Determine the [x, y] coordinate at the center of the cell enclosing the given text.  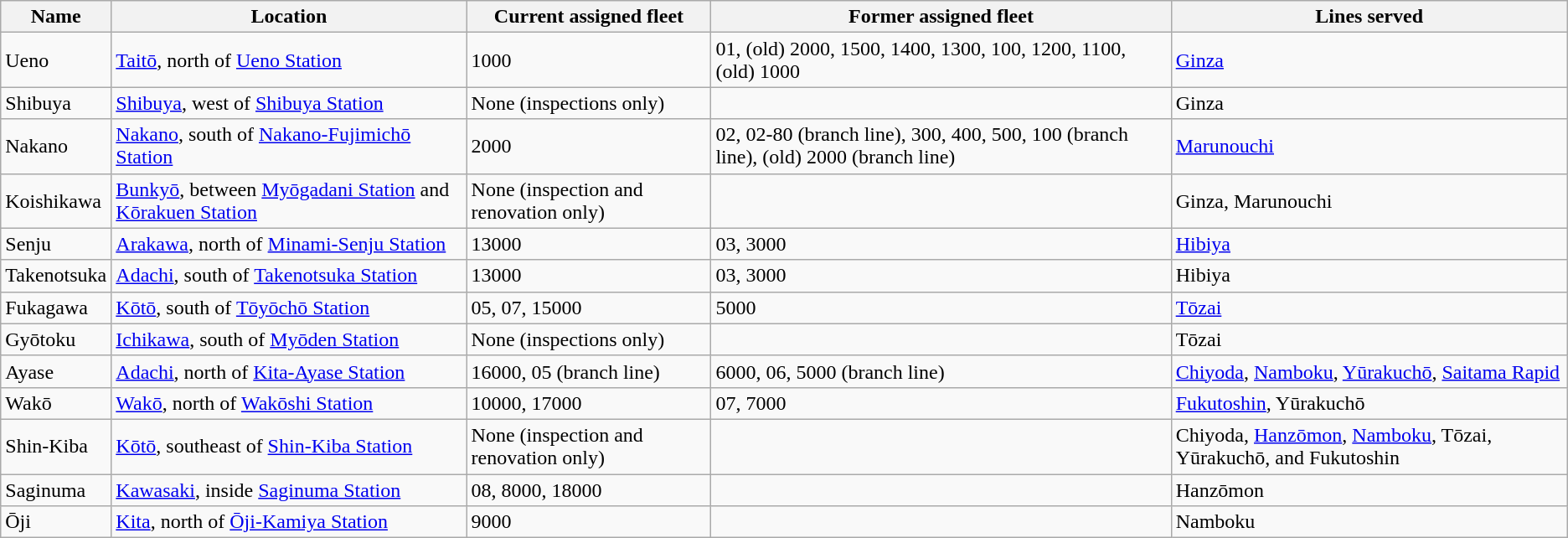
Taitō, north of Ueno Station [289, 60]
Ōji [56, 522]
Fukutoshin, Yūrakuchō [1369, 403]
Nakano [56, 146]
Shin-Kiba [56, 446]
16000, 05 (branch line) [589, 371]
Chiyoda, Namboku, Yūrakuchō, Saitama Rapid [1369, 371]
Wakō, north of Wakōshi Station [289, 403]
Kita, north of Ōji-Kamiya Station [289, 522]
Fukagawa [56, 308]
Name [56, 17]
10000, 17000 [589, 403]
9000 [589, 522]
Gyōtoku [56, 339]
Takenotsuka [56, 276]
05, 07, 15000 [589, 308]
08, 8000, 18000 [589, 490]
Ichikawa, south of Myōden Station [289, 339]
Shibuya, west of Shibuya Station [289, 103]
Shibuya [56, 103]
Adachi, north of Kita-Ayase Station [289, 371]
Bunkyō, between Myōgadani Station and Kōrakuen Station [289, 201]
Kōtō, south of Tōyōchō Station [289, 308]
Marunouchi [1369, 146]
Ueno [56, 60]
Arakawa, north of Minami-Senju Station [289, 244]
Senju [56, 244]
02, 02-80 (branch line), 300, 400, 500, 100 (branch line), (old) 2000 (branch line) [941, 146]
01, (old) 2000, 1500, 1400, 1300, 100, 1200, 1100, (old) 1000 [941, 60]
Namboku [1369, 522]
Kawasaki, inside Saginuma Station [289, 490]
Saginuma [56, 490]
Ginza, Marunouchi [1369, 201]
6000, 06, 5000 (branch line) [941, 371]
Ayase [56, 371]
Lines served [1369, 17]
Wakō [56, 403]
Location [289, 17]
2000 [589, 146]
Chiyoda, Hanzōmon, Namboku, Tōzai, Yūrakuchō, and Fukutoshin [1369, 446]
Current assigned fleet [589, 17]
1000 [589, 60]
07, 7000 [941, 403]
Kōtō, southeast of Shin-Kiba Station [289, 446]
Nakano, south of Nakano-Fujimichō Station [289, 146]
Adachi, south of Takenotsuka Station [289, 276]
Koishikawa [56, 201]
Hanzōmon [1369, 490]
Former assigned fleet [941, 17]
5000 [941, 308]
